Search for the cell housing the specified text and yield its (x, y) center coordinate. 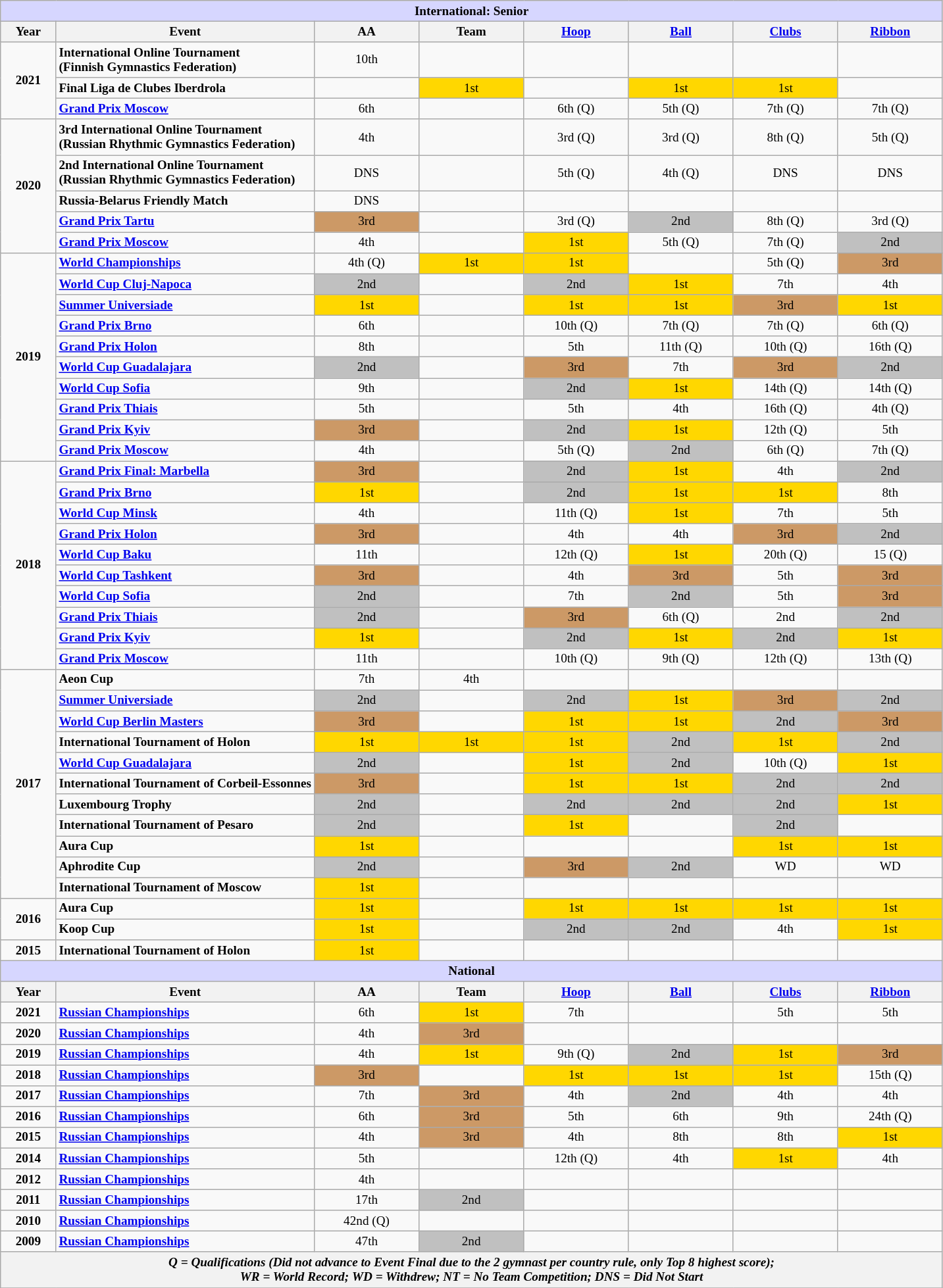
World Championships (186, 263)
Luxembourg Trophy (186, 805)
Grand Prix Tartu (186, 222)
2011 (28, 1200)
47th (366, 1242)
World Cup Berlin Masters (186, 722)
Grand Prix Final: Marbella (186, 472)
20th (Q) (786, 555)
42nd (Q) (366, 1221)
International Online Tournament(Finnish Gymnastics Federation) (186, 60)
15th (Q) (890, 1075)
24th (Q) (890, 1117)
Aeon Cup (186, 680)
International Tournament of Corbeil-Essonnes (186, 783)
2012 (28, 1179)
2014 (28, 1158)
3rd International Online Tournament(Russian Rhythmic Gymnastics Federation) (186, 137)
National (472, 971)
2009 (28, 1242)
World Cup Cluj-Napoca (186, 284)
17th (366, 1200)
2nd International Online Tournament(Russian Rhythmic Gymnastics Federation) (186, 172)
10th (366, 60)
15 (Q) (890, 555)
2010 (28, 1221)
International Tournament of Pesaro (186, 826)
Final Liga de Clubes Iberdrola (186, 88)
International: Senior (472, 11)
Aphrodite Cup (186, 867)
13th (Q) (890, 659)
Russia-Belarus Friendly Match (186, 201)
World Cup Tashkent (186, 576)
World Cup Baku (186, 555)
World Cup Minsk (186, 513)
International Tournament of Moscow (186, 888)
Koop Cup (186, 929)
